Scan for the cell matching the given text and deliver its [X, Y] coordinate at center. 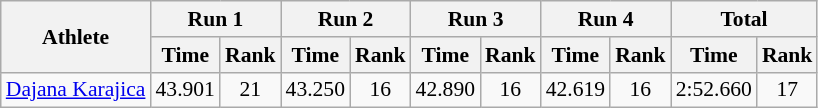
43.250 [316, 90]
Dajana Karajica [76, 90]
42.890 [446, 90]
Run 4 [606, 19]
43.901 [184, 90]
2:52.660 [714, 90]
Total [744, 19]
Run 3 [476, 19]
Athlete [76, 36]
Run 1 [215, 19]
Run 2 [346, 19]
17 [788, 90]
42.619 [576, 90]
21 [250, 90]
